Determine the [X, Y] coordinate at the center of the cell enclosing the given text.  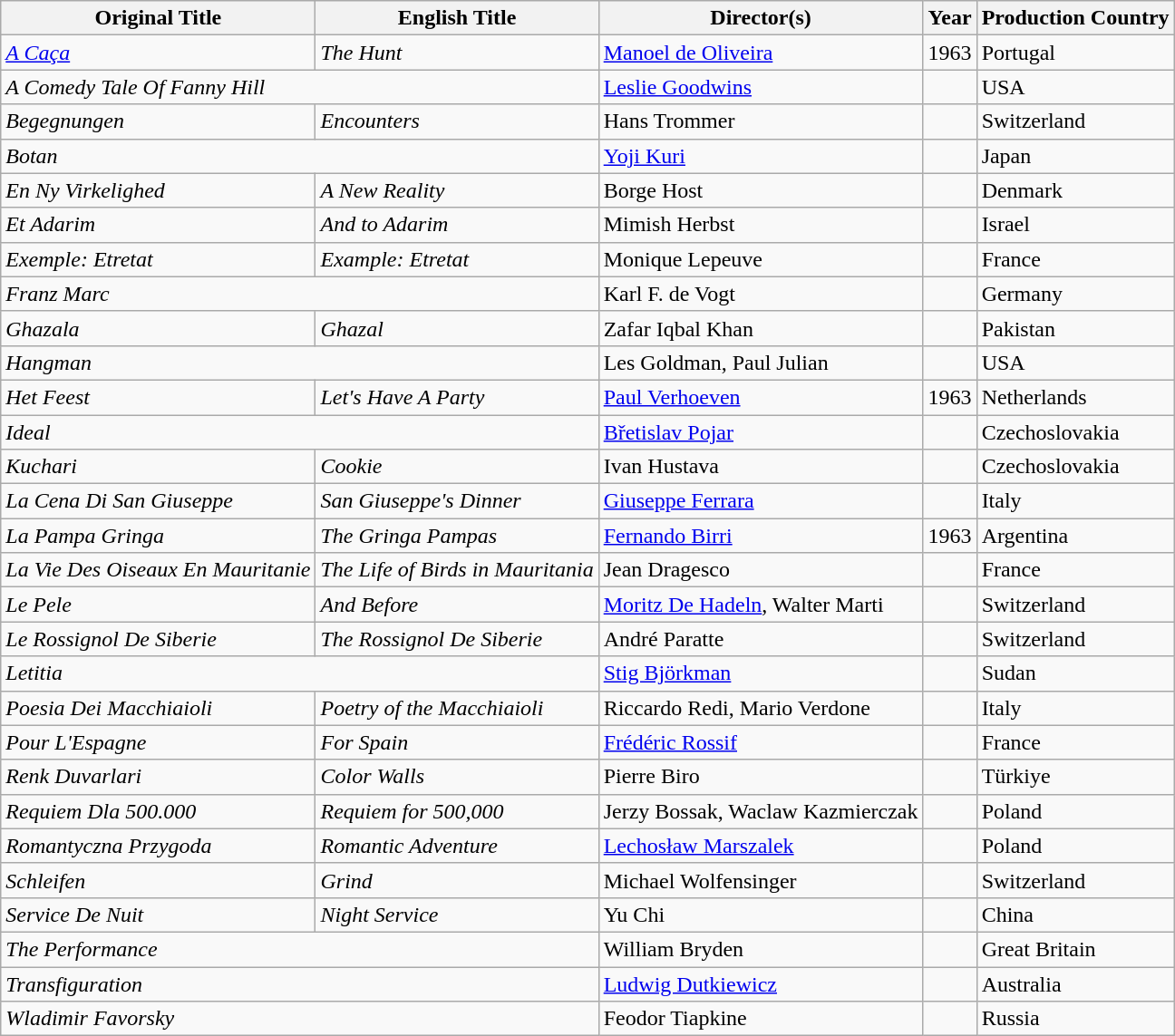
Fernando Birri [761, 536]
Transfiguration [299, 983]
And Before [457, 605]
A Caça [158, 53]
Germany [1075, 294]
Manoel de Oliveira [761, 53]
Color Walls [457, 777]
Türkiye [1075, 777]
Et Adarim [158, 225]
Requiem Dla 500.000 [158, 811]
Encounters [457, 121]
Pour L'Espagne [158, 742]
Yu Chi [761, 915]
Poesia Dei Macchiaioli [158, 708]
Le Pele [158, 605]
Michael Wolfensinger [761, 880]
Exemple: Etretat [158, 259]
Kuchari [158, 467]
Portugal [1075, 53]
China [1075, 915]
En Ny Virkelighed [158, 190]
Riccardo Redi, Mario Verdone [761, 708]
English Title [457, 18]
Let's Have A Party [457, 397]
Australia [1075, 983]
Cookie [457, 467]
And to Adarim [457, 225]
Production Country [1075, 18]
Lechosław Marszalek [761, 846]
Schleifen [158, 880]
Wladimir Favorsky [299, 1019]
Romantic Adventure [457, 846]
Pierre Biro [761, 777]
Year [950, 18]
Paul Verhoeven [761, 397]
Botan [299, 156]
Jean Dragesco [761, 570]
La Pampa Gringa [158, 536]
Poetry of the Macchiaioli [457, 708]
Example: Etretat [457, 259]
Hans Trommer [761, 121]
Mimish Herbst [761, 225]
A New Reality [457, 190]
Russia [1075, 1019]
The Performance [299, 949]
Yoji Kuri [761, 156]
Israel [1075, 225]
Romantyczna Przygoda [158, 846]
Feodor Tiapkine [761, 1019]
William Bryden [761, 949]
Monique Lepeuve [761, 259]
Frédéric Rossif [761, 742]
Netherlands [1075, 397]
Karl F. de Vogt [761, 294]
La Cena Di San Giuseppe [158, 501]
Renk Duvarlari [158, 777]
Denmark [1075, 190]
André Paratte [761, 639]
Letitia [299, 673]
Het Feest [158, 397]
Les Goldman, Paul Julian [761, 363]
Ghazala [158, 328]
Borge Host [761, 190]
Ideal [299, 432]
Sudan [1075, 673]
Night Service [457, 915]
La Vie Des Oiseaux En Mauritanie [158, 570]
Moritz De Hadeln, Walter Marti [761, 605]
The Hunt [457, 53]
The Life of Birds in Mauritania [457, 570]
Japan [1075, 156]
Jerzy Bossak, Waclaw Kazmierczak [761, 811]
Argentina [1075, 536]
Ludwig Dutkiewicz [761, 983]
Zafar Iqbal Khan [761, 328]
Břetislav Pojar [761, 432]
Hangman [299, 363]
Requiem for 500,000 [457, 811]
For Spain [457, 742]
The Rossignol De Siberie [457, 639]
Ivan Hustava [761, 467]
Original Title [158, 18]
Stig Björkman [761, 673]
Pakistan [1075, 328]
Le Rossignol De Siberie [158, 639]
Service De Nuit [158, 915]
Giuseppe Ferrara [761, 501]
Great Britain [1075, 949]
The Gringa Pampas [457, 536]
Director(s) [761, 18]
Leslie Goodwins [761, 87]
Franz Marc [299, 294]
Begegnungen [158, 121]
Ghazal [457, 328]
San Giuseppe's Dinner [457, 501]
Grind [457, 880]
A Comedy Tale Of Fanny Hill [299, 87]
